Find where the given text appears and provide that cell's center as (x, y) coordinate. 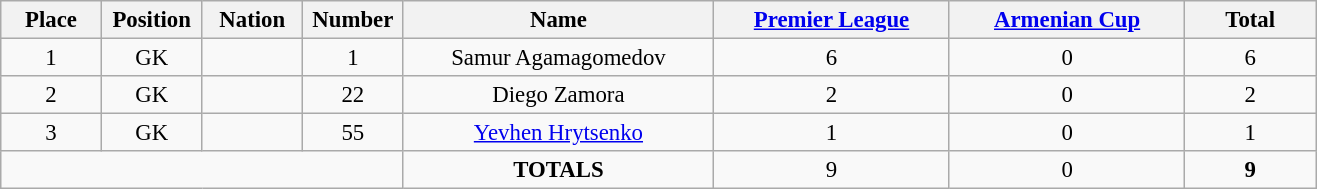
Name (558, 20)
Samur Agamagomedov (558, 58)
Position (152, 20)
Armenian Cup (1067, 20)
Premier League (832, 20)
Nation (252, 20)
Diego Zamora (558, 95)
Yevhen Hrytsenko (558, 133)
Number (354, 20)
Place (52, 20)
22 (354, 95)
TOTALS (558, 170)
3 (52, 133)
55 (354, 133)
Total (1250, 20)
